For the text-containing cell, return its midpoint in (x, y) coordinate format. 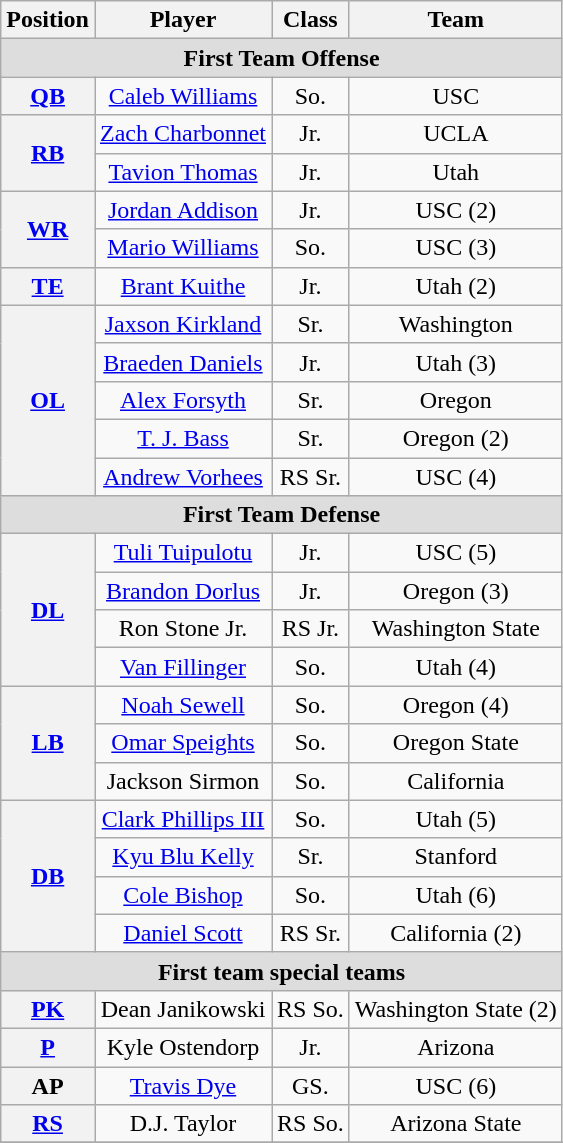
GS. (311, 1085)
Brandon Dorlus (182, 591)
USC (2) (456, 210)
Washington State (2) (456, 1009)
WR (48, 229)
P (48, 1047)
RS Jr. (311, 629)
DB (48, 876)
First team special teams (282, 971)
Jordan Addison (182, 210)
Brant Kuithe (182, 286)
Caleb Williams (182, 96)
D.J. Taylor (182, 1124)
Dean Janikowski (182, 1009)
RB (48, 153)
Zach Charbonnet (182, 134)
QB (48, 96)
Utah (3) (456, 362)
Washington (456, 324)
T. J. Bass (182, 438)
USC (4) (456, 477)
Kyu Blu Kelly (182, 857)
Daniel Scott (182, 933)
Van Fillinger (182, 667)
USC (6) (456, 1085)
Utah (5) (456, 819)
Oregon (2) (456, 438)
Oregon (3) (456, 591)
First Team Offense (282, 58)
Jackson Sirmon (182, 781)
UCLA (456, 134)
TE (48, 286)
Arizona (456, 1047)
USC (5) (456, 553)
Tuli Tuipulotu (182, 553)
Tavion Thomas (182, 172)
RS (48, 1124)
LB (48, 743)
Travis Dye (182, 1085)
Jaxson Kirkland (182, 324)
Cole Bishop (182, 895)
Class (311, 20)
Washington State (456, 629)
First Team Defense (282, 515)
Team (456, 20)
Oregon (4) (456, 705)
DL (48, 610)
AP (48, 1085)
Arizona State (456, 1124)
Player (182, 20)
Omar Speights (182, 743)
Utah (6) (456, 895)
PK (48, 1009)
Alex Forsyth (182, 400)
California (456, 781)
Kyle Ostendorp (182, 1047)
Noah Sewell (182, 705)
USC (456, 96)
OL (48, 400)
Utah (4) (456, 667)
Mario Williams (182, 248)
California (2) (456, 933)
USC (3) (456, 248)
Braeden Daniels (182, 362)
Clark Phillips III (182, 819)
Position (48, 20)
Andrew Vorhees (182, 477)
Oregon State (456, 743)
Stanford (456, 857)
Utah (456, 172)
Oregon (456, 400)
Utah (2) (456, 286)
Ron Stone Jr. (182, 629)
